Search for the cell housing the specified text and yield its [x, y] center coordinate. 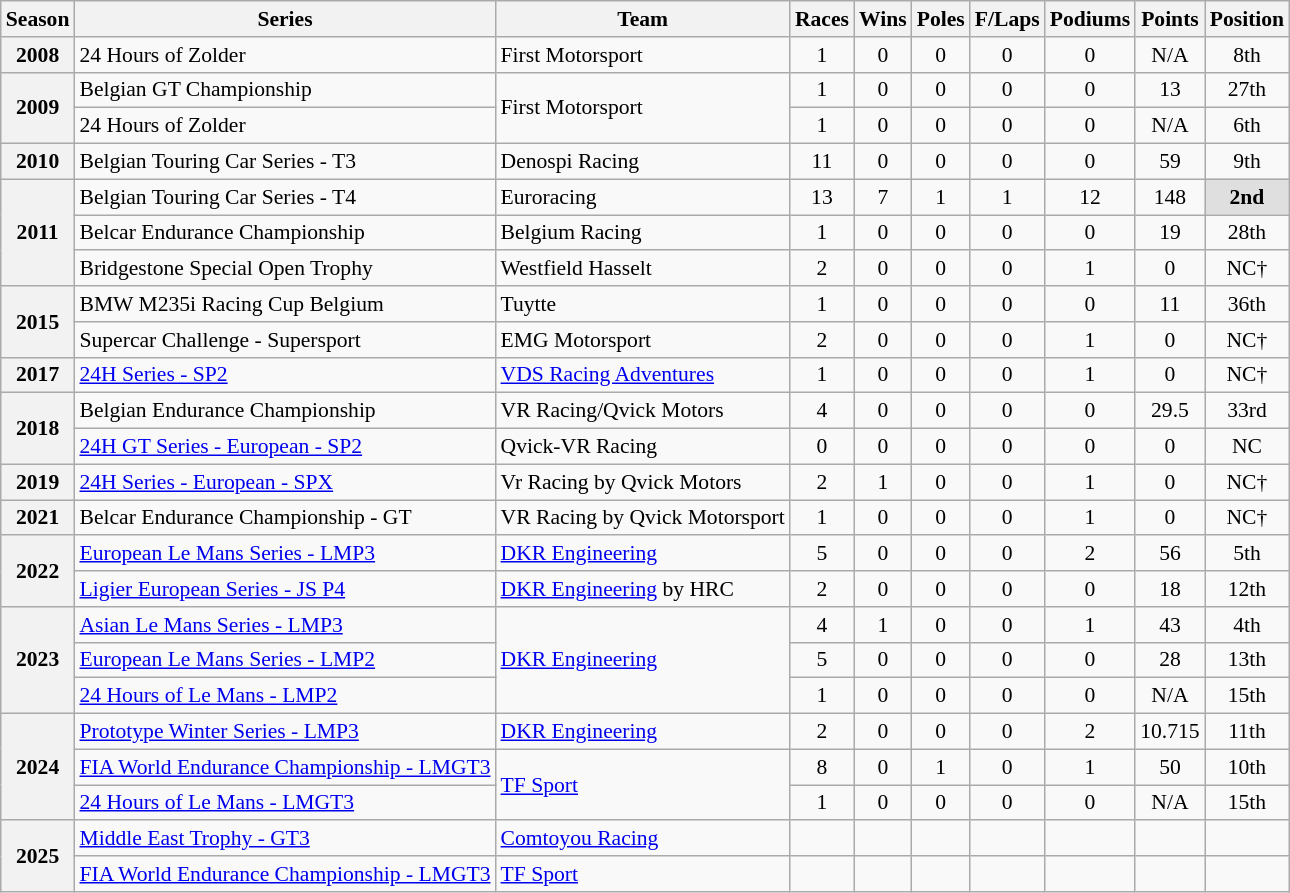
European Le Mans Series - LMP2 [284, 660]
12th [1247, 589]
Bridgestone Special Open Trophy [284, 269]
2011 [38, 232]
2021 [38, 518]
Races [822, 19]
43 [1170, 625]
Wins [883, 19]
Belgian Touring Car Series - T4 [284, 197]
Qvick-VR Racing [643, 447]
2010 [38, 162]
Denospi Racing [643, 162]
F/Laps [1008, 19]
Middle East Trophy - GT3 [284, 839]
European Le Mans Series - LMP3 [284, 554]
8 [822, 767]
Series [284, 19]
10.715 [1170, 732]
Belcar Endurance Championship [284, 233]
27th [1247, 90]
28th [1247, 233]
2015 [38, 322]
Euroracing [643, 197]
2nd [1247, 197]
13th [1247, 660]
Belgian Touring Car Series - T3 [284, 162]
VR Racing/Qvick Motors [643, 411]
24H GT Series - European - SP2 [284, 447]
2019 [38, 482]
148 [1170, 197]
7 [883, 197]
Prototype Winter Series - LMP3 [284, 732]
Supercar Challenge - Supersport [284, 340]
VR Racing by Qvick Motorsport [643, 518]
2008 [38, 55]
EMG Motorsport [643, 340]
10th [1247, 767]
29.5 [1170, 411]
2018 [38, 428]
19 [1170, 233]
BMW M235i Racing Cup Belgium [284, 304]
Podiums [1090, 19]
24 Hours of Le Mans - LMP2 [284, 696]
DKR Engineering by HRC [643, 589]
56 [1170, 554]
2024 [38, 768]
8th [1247, 55]
Poles [941, 19]
Team [643, 19]
Asian Le Mans Series - LMP3 [284, 625]
Belgium Racing [643, 233]
Belgian GT Championship [284, 90]
Westfield Hasselt [643, 269]
2025 [38, 856]
Belgian Endurance Championship [284, 411]
50 [1170, 767]
24H Series - SP2 [284, 375]
18 [1170, 589]
Season [38, 19]
24H Series - European - SPX [284, 482]
5th [1247, 554]
2023 [38, 660]
Vr Racing by Qvick Motors [643, 482]
12 [1090, 197]
11th [1247, 732]
2009 [38, 108]
Belcar Endurance Championship - GT [284, 518]
33rd [1247, 411]
VDS Racing Adventures [643, 375]
59 [1170, 162]
36th [1247, 304]
2022 [38, 572]
NC [1247, 447]
6th [1247, 126]
4th [1247, 625]
28 [1170, 660]
Comtoyou Racing [643, 839]
9th [1247, 162]
Tuytte [643, 304]
Ligier European Series - JS P4 [284, 589]
Position [1247, 19]
2017 [38, 375]
24 Hours of Le Mans - LMGT3 [284, 803]
Points [1170, 19]
